From the cell containing the given text, extract its center point as [x, y] coordinate. 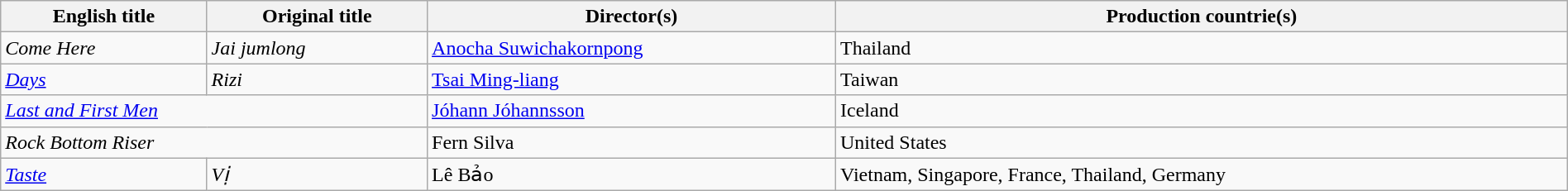
Days [104, 79]
Fern Silva [632, 142]
United States [1202, 142]
Taiwan [1202, 79]
Vị [318, 174]
Thailand [1202, 48]
Come Here [104, 48]
Vietnam, Singapore, France, Thailand, Germany [1202, 174]
Tsai Ming-liang [632, 79]
Original title [318, 17]
Jóhann Jóhannsson [632, 111]
Rizi [318, 79]
Iceland [1202, 111]
Lê Bảo [632, 174]
Director(s) [632, 17]
Production countrie(s) [1202, 17]
English title [104, 17]
Jai jumlong [318, 48]
Last and First Men [214, 111]
Rock Bottom Riser [214, 142]
Taste [104, 174]
Anocha Suwichakornpong [632, 48]
